For the text-containing cell, return its midpoint in (x, y) coordinate format. 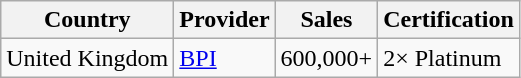
600,000+ (326, 58)
Provider (224, 20)
Certification (449, 20)
Country (88, 20)
United Kingdom (88, 58)
2× Platinum (449, 58)
BPI (224, 58)
Sales (326, 20)
